Scan for the cell matching the given text and deliver its (x, y) coordinate at center. 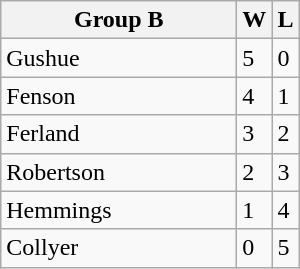
W (254, 20)
Hemmings (119, 210)
Fenson (119, 96)
Collyer (119, 248)
Gushue (119, 58)
L (286, 20)
Ferland (119, 134)
Group B (119, 20)
Robertson (119, 172)
